Identify which cell holds the provided text, then report its (x, y) central coordinate. 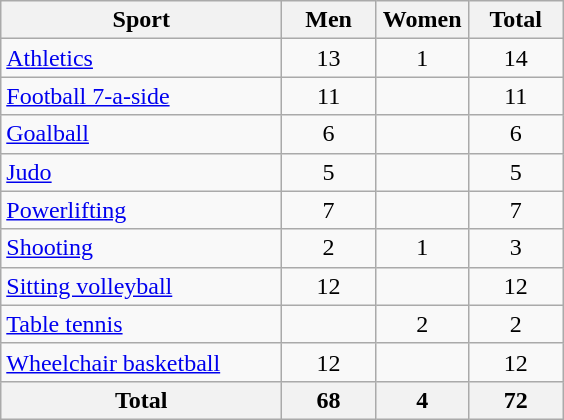
Men (329, 20)
3 (516, 248)
Shooting (142, 248)
Powerlifting (142, 210)
Sport (142, 20)
Athletics (142, 58)
Football 7-a-side (142, 96)
72 (516, 400)
Table tennis (142, 324)
4 (422, 400)
Women (422, 20)
Goalball (142, 134)
13 (329, 58)
Judo (142, 172)
Sitting volleyball (142, 286)
Wheelchair basketball (142, 362)
68 (329, 400)
14 (516, 58)
